Return (x, y) of the center of cell containing provided text 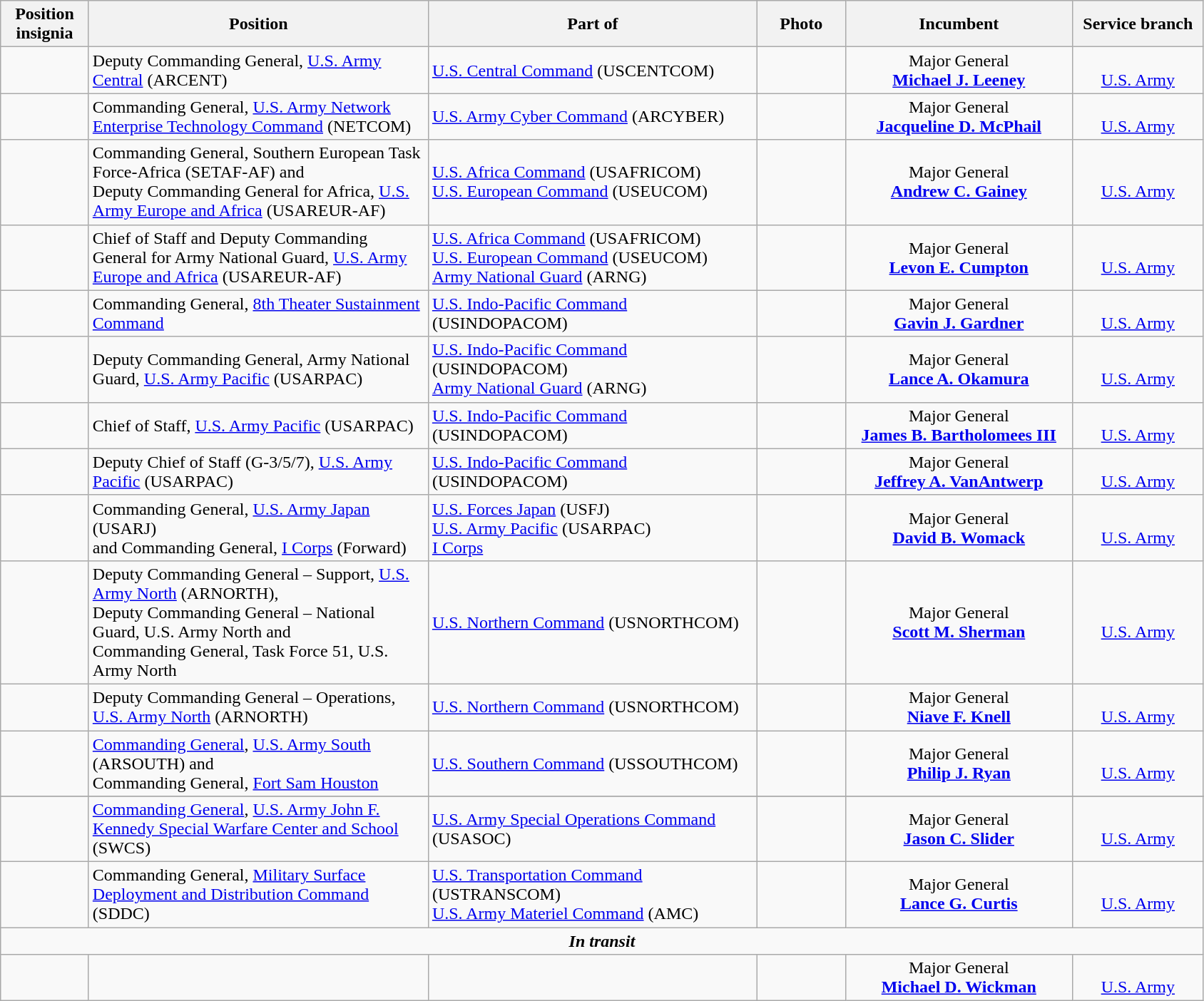
Position insignia (45, 24)
U.S. Army Cyber Command (ARCYBER) (592, 117)
Commanding General, U.S. Army John F. Kennedy Special Warfare Center and School (SWCS) (258, 829)
U.S. Central Command (USCENTCOM) (592, 70)
Major GeneralNiave F. Knell (959, 707)
Deputy Commanding General, U.S. Army Central (ARCENT) (258, 70)
Chief of Staff and Deputy Commanding General for Army National Guard, U.S. Army Europe and Africa (USAREUR-AF) (258, 257)
Commanding General, U.S. Army Japan (USARJ)and Commanding General, I Corps (Forward) (258, 528)
Major GeneralLance A. Okamura (959, 369)
Deputy Commanding General – Operations, U.S. Army North (ARNORTH) (258, 707)
Part of (592, 24)
Major GeneralPhilip J. Ryan (959, 763)
U.S. Transportation Command (USTRANSCOM) U.S. Army Materiel Command (AMC) (592, 895)
Commanding General, 8th Theater Sustainment Command (258, 314)
Chief of Staff, U.S. Army Pacific (USARPAC) (258, 425)
Major GeneralJames B. Bartholomees III (959, 425)
Major GeneralDavid B. Womack (959, 528)
Commanding General, U.S. Army Network Enterprise Technology Command (NETCOM) (258, 117)
Major GeneralAndrew C. Gainey (959, 183)
Major GeneralMichael J. Leeney (959, 70)
Service branch (1138, 24)
Major GeneralLevon E. Cumpton (959, 257)
U.S. Africa Command (USAFRICOM) U.S. European Command (USEUCOM) (592, 183)
Major GeneralJacqueline D. McPhail (959, 117)
Major GeneralLance G. Curtis (959, 895)
Major GeneralJason C. Slider (959, 829)
U.S. Southern Command (USSOUTHCOM) (592, 763)
Position (258, 24)
Major GeneralGavin J. Gardner (959, 314)
Deputy Commanding General, Army National Guard, U.S. Army Pacific (USARPAC) (258, 369)
In transit (602, 941)
U.S. Africa Command (USAFRICOM) U.S. European Command (USEUCOM) Army National Guard (ARNG) (592, 257)
U.S. Forces Japan (USFJ) U.S. Army Pacific (USARPAC) I Corps (592, 528)
U.S. Indo-Pacific Command (USINDOPACOM) Army National Guard (ARNG) (592, 369)
Photo (801, 24)
Incumbent (959, 24)
U.S. Army Special Operations Command (USASOC) (592, 829)
Commanding General, Military Surface Deployment and Distribution Command (SDDC) (258, 895)
Commanding General, Southern European Task Force-Africa (SETAF-AF) andDeputy Commanding General for Africa, U.S. Army Europe and Africa (USAREUR-AF) (258, 183)
Major GeneralMichael D. Wickman (959, 978)
Deputy Chief of Staff (G-3/5/7), U.S. Army Pacific (USARPAC) (258, 472)
Major GeneralScott M. Sherman (959, 622)
Major GeneralJeffrey A. VanAntwerp (959, 472)
Commanding General, U.S. Army South (ARSOUTH) andCommanding General, Fort Sam Houston (258, 763)
